Return the (X, Y) coordinate for the center point of the cell that contains the specified text.  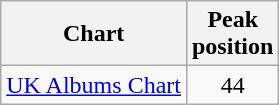
44 (232, 85)
Chart (94, 34)
UK Albums Chart (94, 85)
Peakposition (232, 34)
